Detect which cell encompasses the target text, then output its [x, y] center coordinate. 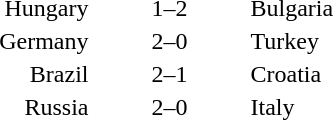
2–0 [170, 41]
2–1 [170, 74]
